Provide the [x, y] coordinate of the cell's center where the given text is located.  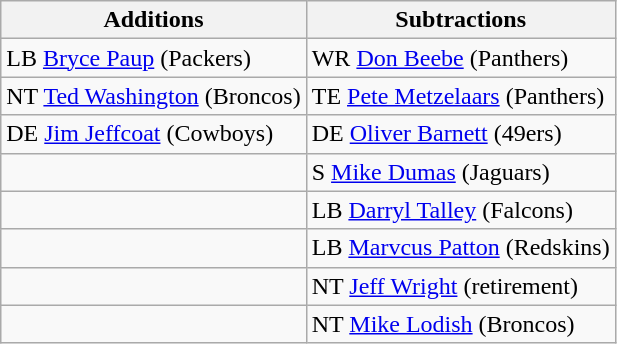
Subtractions [460, 20]
WR Don Beebe (Panthers) [460, 58]
DE Jim Jeffcoat (Cowboys) [154, 134]
Additions [154, 20]
S Mike Dumas (Jaguars) [460, 172]
NT Mike Lodish (Broncos) [460, 324]
DE Oliver Barnett (49ers) [460, 134]
NT Jeff Wright (retirement) [460, 286]
NT Ted Washington (Broncos) [154, 96]
LB Darryl Talley (Falcons) [460, 210]
TE Pete Metzelaars (Panthers) [460, 96]
LB Marvcus Patton (Redskins) [460, 248]
LB Bryce Paup (Packers) [154, 58]
